Output the (x, y) coordinate of the center of the cell containing the given text.  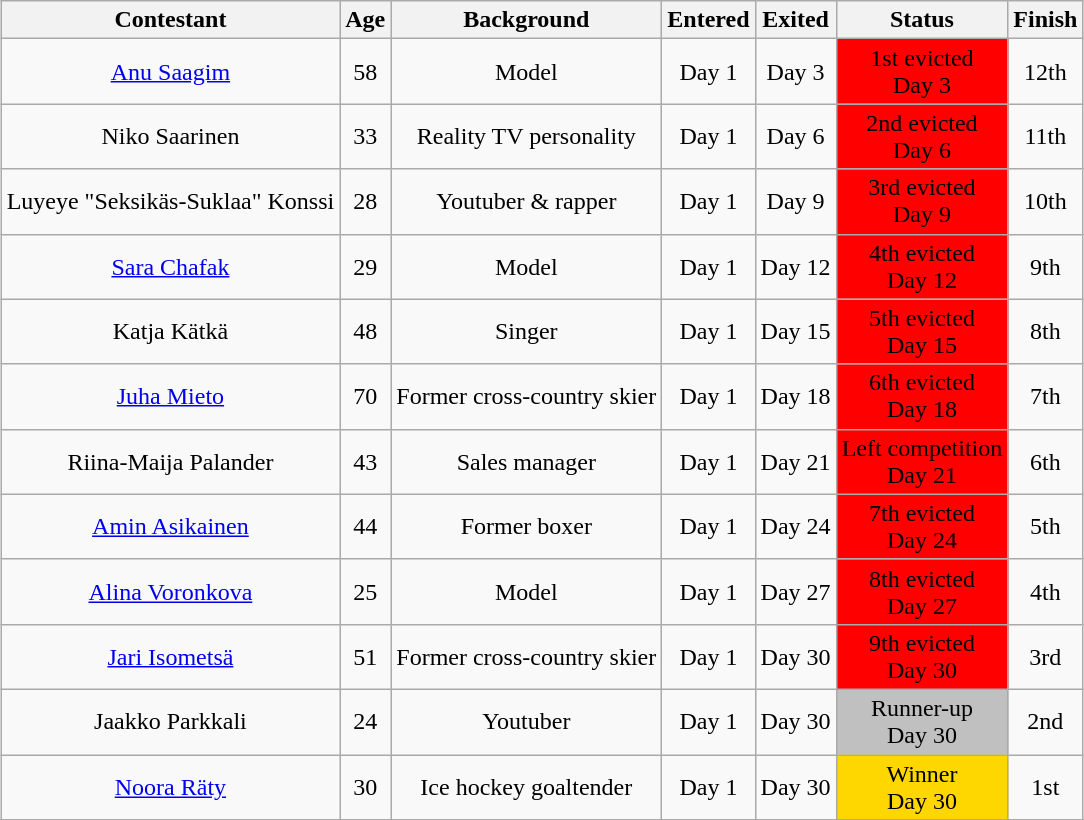
Former boxer (526, 526)
24 (366, 722)
11th (1046, 136)
Day 24 (796, 526)
48 (366, 332)
Day 6 (796, 136)
Youtuber (526, 722)
Day 3 (796, 72)
33 (366, 136)
2nd (1046, 722)
7th evictedDay 24 (922, 526)
9th evictedDay 30 (922, 656)
Left competitionDay 21 (922, 462)
Jaakko Parkkali (170, 722)
Katja Kätkä (170, 332)
6th evictedDay 18 (922, 396)
Amin Asikainen (170, 526)
8th (1046, 332)
Age (366, 20)
6th (1046, 462)
8th evictedDay 27 (922, 592)
7th (1046, 396)
Day 12 (796, 266)
1st (1046, 786)
3rd (1046, 656)
2nd evictedDay 6 (922, 136)
Contestant (170, 20)
70 (366, 396)
5th evictedDay 15 (922, 332)
1st evictedDay 3 (922, 72)
Sales manager (526, 462)
Sara Chafak (170, 266)
Day 18 (796, 396)
Exited (796, 20)
Niko Saarinen (170, 136)
Juha Mieto (170, 396)
3rd evictedDay 9 (922, 202)
Noora Räty (170, 786)
Status (922, 20)
28 (366, 202)
43 (366, 462)
29 (366, 266)
Riina-Maija Palander (170, 462)
30 (366, 786)
12th (1046, 72)
WinnerDay 30 (922, 786)
5th (1046, 526)
Singer (526, 332)
Background (526, 20)
25 (366, 592)
Day 9 (796, 202)
Entered (708, 20)
Day 15 (796, 332)
51 (366, 656)
Reality TV personality (526, 136)
58 (366, 72)
Day 21 (796, 462)
10th (1046, 202)
Runner-upDay 30 (922, 722)
Youtuber & rapper (526, 202)
4th evictedDay 12 (922, 266)
9th (1046, 266)
Finish (1046, 20)
Jari Isometsä (170, 656)
4th (1046, 592)
Luyeye "Seksikäs-Suklaa" Konssi (170, 202)
Anu Saagim (170, 72)
44 (366, 526)
Alina Voronkova (170, 592)
Ice hockey goaltender (526, 786)
Day 27 (796, 592)
